Return [X, Y] of the center of cell containing provided text 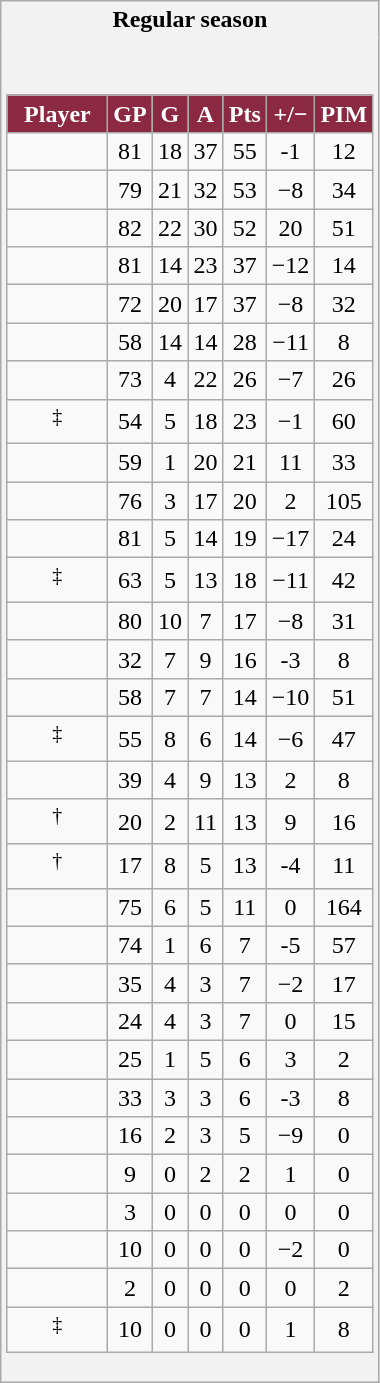
Player [58, 114]
25 [130, 1060]
60 [344, 422]
28 [244, 342]
63 [130, 580]
80 [130, 621]
34 [344, 190]
Pts [244, 114]
19 [244, 539]
−6 [290, 740]
75 [130, 907]
74 [130, 945]
73 [130, 380]
−1 [290, 422]
105 [344, 501]
39 [130, 780]
47 [344, 740]
GP [130, 114]
164 [344, 907]
−10 [290, 698]
54 [130, 422]
-4 [290, 866]
53 [244, 190]
59 [130, 463]
76 [130, 501]
−9 [290, 1136]
35 [130, 983]
-5 [290, 945]
57 [344, 945]
15 [344, 1021]
-1 [290, 152]
−7 [290, 380]
72 [130, 304]
79 [130, 190]
12 [344, 152]
PIM [344, 114]
G [170, 114]
42 [344, 580]
A [206, 114]
+/− [290, 114]
Regular season [190, 20]
82 [130, 228]
30 [206, 228]
−12 [290, 266]
52 [244, 228]
31 [344, 621]
−17 [290, 539]
